Return the (X, Y) coordinate for the center point of the cell that contains the specified text.  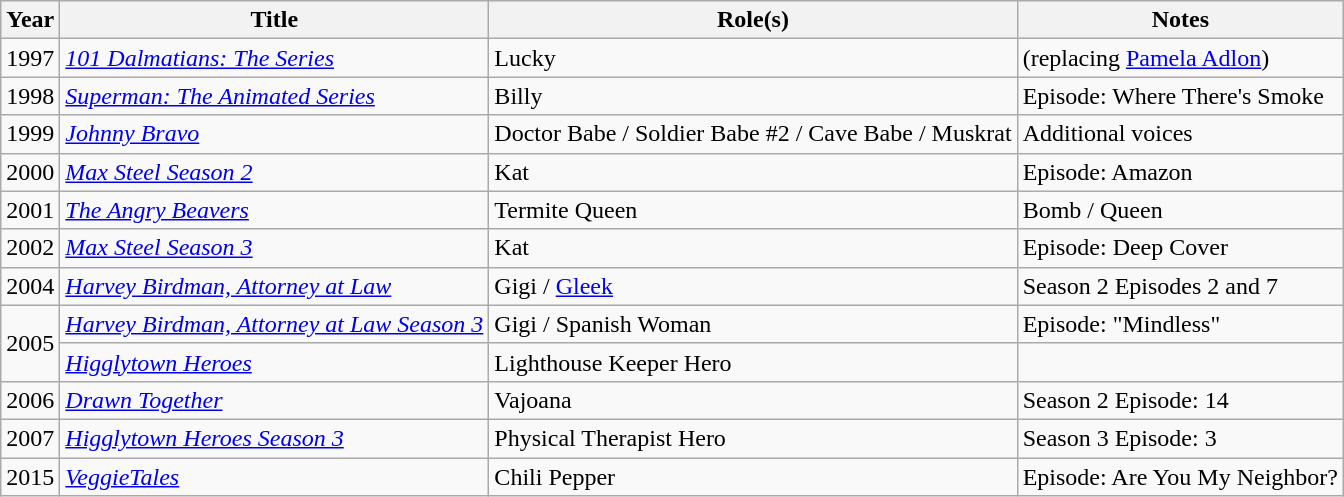
(replacing Pamela Adlon) (1180, 58)
1997 (30, 58)
Physical Therapist Hero (753, 438)
Bomb / Queen (1180, 210)
Billy (753, 96)
Superman: The Animated Series (274, 96)
Lighthouse Keeper Hero (753, 362)
Episode: Where There's Smoke (1180, 96)
Lucky (753, 58)
Max Steel Season 3 (274, 248)
Episode: "Mindless" (1180, 324)
2007 (30, 438)
Episode: Deep Cover (1180, 248)
Additional voices (1180, 134)
1999 (30, 134)
2015 (30, 477)
The Angry Beavers (274, 210)
Episode: Are You My Neighbor? (1180, 477)
Notes (1180, 20)
Termite Queen (753, 210)
Title (274, 20)
Gigi / Spanish Woman (753, 324)
2000 (30, 172)
Vajoana (753, 400)
Season 2 Episodes 2 and 7 (1180, 286)
Johnny Bravo (274, 134)
2001 (30, 210)
2005 (30, 343)
1998 (30, 96)
Max Steel Season 2 (274, 172)
Doctor Babe / Soldier Babe #2 / Cave Babe / Muskrat (753, 134)
VeggieTales (274, 477)
Gigi / Gleek (753, 286)
Role(s) (753, 20)
Season 2 Episode: 14 (1180, 400)
Harvey Birdman, Attorney at Law (274, 286)
Drawn Together (274, 400)
Higglytown Heroes (274, 362)
Year (30, 20)
101 Dalmatians: The Series (274, 58)
Higglytown Heroes Season 3 (274, 438)
Episode: Amazon (1180, 172)
Harvey Birdman, Attorney at Law Season 3 (274, 324)
Chili Pepper (753, 477)
Season 3 Episode: 3 (1180, 438)
2002 (30, 248)
2004 (30, 286)
2006 (30, 400)
